From the cell containing the given text, extract its center point as (X, Y) coordinate. 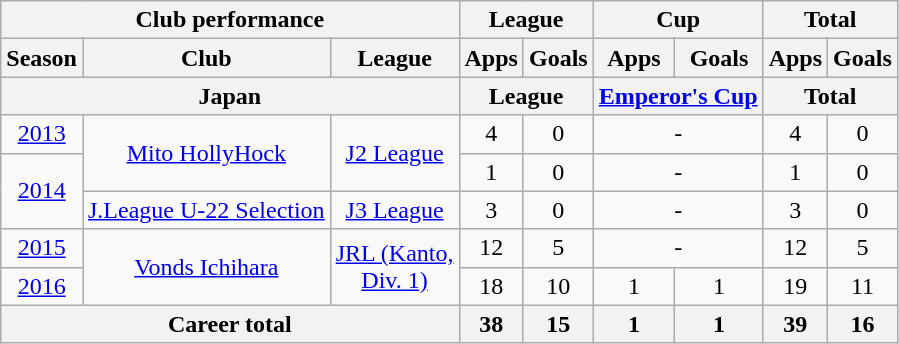
Career total (230, 324)
JRL (Kanto,Div. 1) (394, 267)
2015 (42, 248)
Cup (678, 20)
Club (206, 58)
39 (795, 324)
11 (863, 286)
19 (795, 286)
J.League U-22 Selection (206, 210)
Club performance (230, 20)
J2 League (394, 153)
2013 (42, 134)
10 (558, 286)
18 (491, 286)
16 (863, 324)
Season (42, 58)
38 (491, 324)
Emperor's Cup (678, 96)
15 (558, 324)
2014 (42, 191)
Japan (230, 96)
Vonds Ichihara (206, 267)
Mito HollyHock (206, 153)
2016 (42, 286)
J3 League (394, 210)
